Detect which cell encompasses the target text, then output its [X, Y] center coordinate. 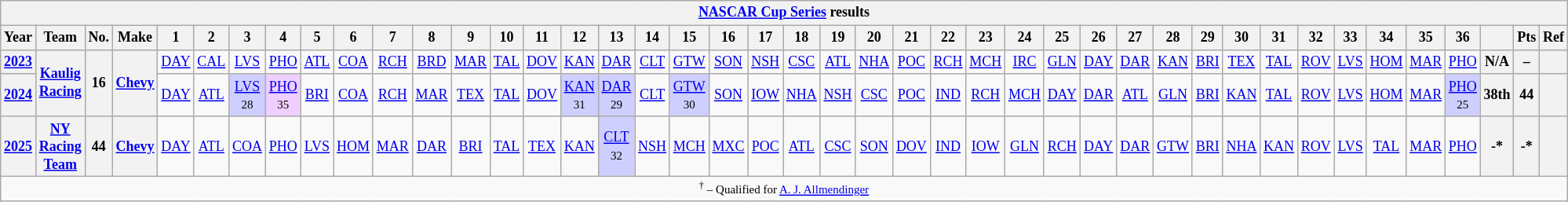
31 [1279, 38]
5 [317, 38]
† – Qualified for A. J. Allmendinger [784, 189]
PHO35 [283, 95]
IRC [1025, 61]
BRD [432, 61]
14 [653, 38]
18 [802, 38]
26 [1099, 38]
Pts [1527, 38]
38th [1497, 95]
Kaulig Racing [60, 83]
21 [912, 38]
30 [1242, 38]
32 [1315, 38]
Make [135, 38]
PHO25 [1463, 95]
KAN31 [579, 95]
7 [392, 38]
– [1527, 61]
DAR29 [617, 95]
27 [1135, 38]
Year [19, 38]
15 [689, 38]
GTW30 [689, 95]
36 [1463, 38]
NASCAR Cup Series results [784, 13]
CAL [212, 61]
Team [60, 38]
35 [1426, 38]
Ref [1554, 38]
2023 [19, 61]
2024 [19, 95]
NY Racing Team [60, 146]
3 [248, 38]
24 [1025, 38]
9 [471, 38]
19 [838, 38]
1 [176, 38]
4 [283, 38]
11 [542, 38]
29 [1207, 38]
12 [579, 38]
25 [1062, 38]
23 [986, 38]
6 [353, 38]
20 [874, 38]
MXC [728, 146]
17 [766, 38]
34 [1386, 38]
No. [99, 38]
33 [1350, 38]
2025 [19, 146]
N/A [1497, 61]
10 [506, 38]
CLT32 [617, 146]
13 [617, 38]
LVS28 [248, 95]
8 [432, 38]
22 [948, 38]
28 [1173, 38]
2 [212, 38]
